Scan for the cell matching the given text and deliver its [x, y] coordinate at center. 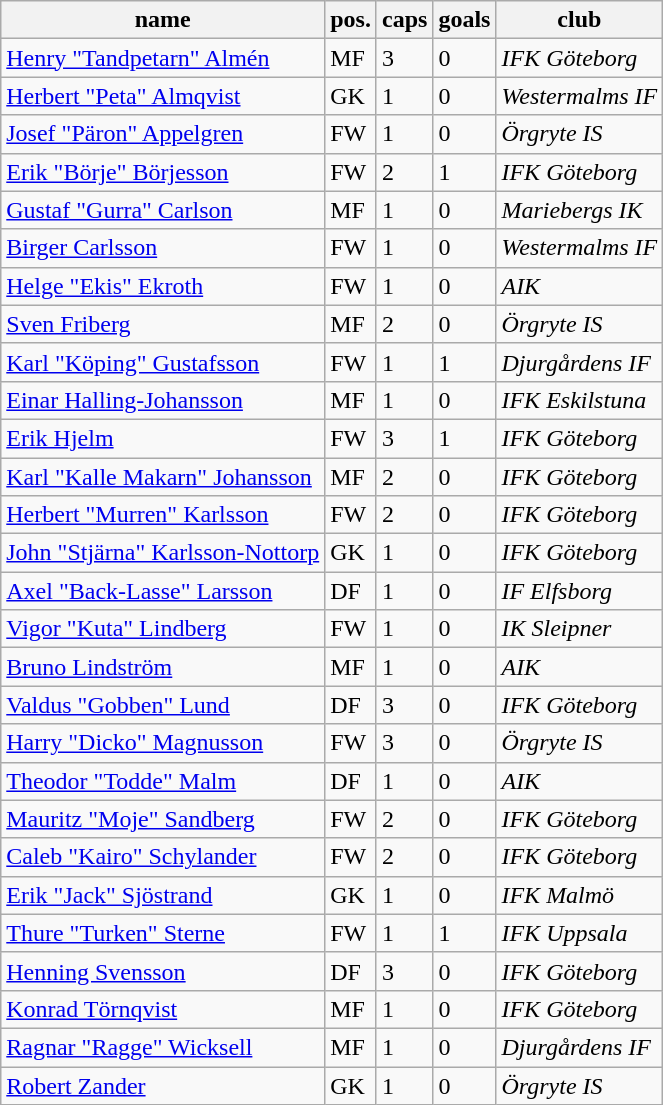
Henning Svensson [163, 971]
Karl "Kalle Makarn" Johansson [163, 477]
pos. [351, 20]
Birger Carlsson [163, 248]
Harry "Dicko" Magnusson [163, 743]
Axel "Back-Lasse" Larsson [163, 591]
IFK Eskilstuna [580, 400]
Mariebergs IK [580, 210]
Einar Halling-Johansson [163, 400]
Ragnar "Ragge" Wicksell [163, 1047]
IFK Uppsala [580, 933]
Josef "Päron" Appelgren [163, 134]
Herbert "Peta" Almqvist [163, 96]
Erik Hjelm [163, 438]
name [163, 20]
Theodor "Todde" Malm [163, 781]
goals [464, 20]
Sven Friberg [163, 324]
club [580, 20]
caps [404, 20]
Valdus "Gobben" Lund [163, 705]
Erik "Börje" Börjesson [163, 172]
Mauritz "Moje" Sandberg [163, 819]
Gustaf "Gurra" Carlson [163, 210]
Bruno Lindström [163, 667]
Konrad Törnqvist [163, 1009]
Caleb "Kairo" Schylander [163, 857]
IF Elfsborg [580, 591]
Karl "Köping" Gustafsson [163, 362]
Herbert "Murren" Karlsson [163, 515]
Erik "Jack" Sjöstrand [163, 895]
Henry "Tandpetarn" Almén [163, 58]
Robert Zander [163, 1085]
John "Stjärna" Karlsson-Nottorp [163, 553]
Helge "Ekis" Ekroth [163, 286]
Vigor "Kuta" Lindberg [163, 629]
Thure "Turken" Sterne [163, 933]
IFK Malmö [580, 895]
IK Sleipner [580, 629]
